Determine the (X, Y) coordinate at the center of the cell enclosing the given text.  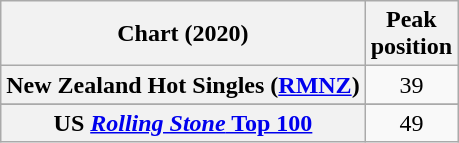
US Rolling Stone Top 100 (183, 123)
Peakposition (411, 34)
Chart (2020) (183, 34)
New Zealand Hot Singles (RMNZ) (183, 85)
39 (411, 85)
49 (411, 123)
